For the text-containing cell, return its midpoint in [x, y] coordinate format. 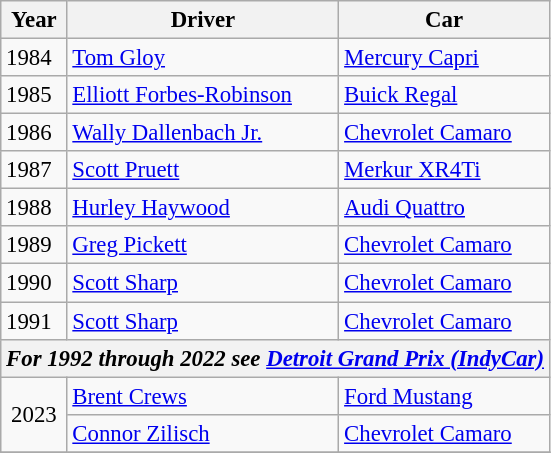
For 1992 through 2022 see Detroit Grand Prix (IndyCar) [276, 358]
Greg Pickett [203, 245]
Mercury Capri [444, 58]
1989 [34, 245]
Brent Crews [203, 396]
Year [34, 20]
Connor Zilisch [203, 433]
Elliott Forbes-Robinson [203, 95]
Merkur XR4Ti [444, 170]
Driver [203, 20]
Hurley Haywood [203, 208]
2023 [34, 414]
1984 [34, 58]
1991 [34, 321]
1986 [34, 133]
Audi Quattro [444, 208]
1988 [34, 208]
Buick Regal [444, 95]
Wally Dallenbach Jr. [203, 133]
1990 [34, 283]
Car [444, 20]
Tom Gloy [203, 58]
Ford Mustang [444, 396]
Scott Pruett [203, 170]
1987 [34, 170]
1985 [34, 95]
